Determine the (x, y) coordinate at the center of the cell enclosing the given text.  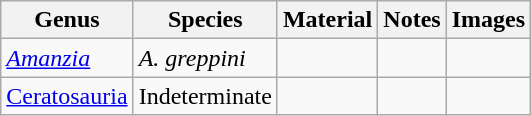
Species (205, 20)
Genus (67, 20)
Images (488, 20)
Indeterminate (205, 96)
A. greppini (205, 58)
Amanzia (67, 58)
Material (327, 20)
Notes (412, 20)
Ceratosauria (67, 96)
